Output the [X, Y] coordinate of the center of the cell containing the given text.  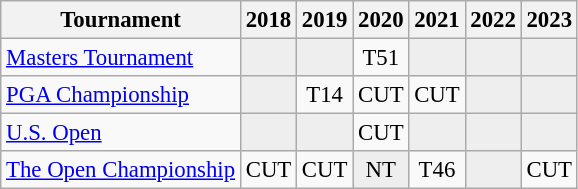
2022 [493, 20]
U.S. Open [121, 133]
Tournament [121, 20]
T14 [325, 95]
Masters Tournament [121, 58]
2023 [549, 20]
2020 [381, 20]
NT [381, 170]
PGA Championship [121, 95]
2019 [325, 20]
2018 [268, 20]
2021 [437, 20]
T51 [381, 58]
T46 [437, 170]
The Open Championship [121, 170]
